Determine the [X, Y] coordinate at the center of the cell enclosing the given text.  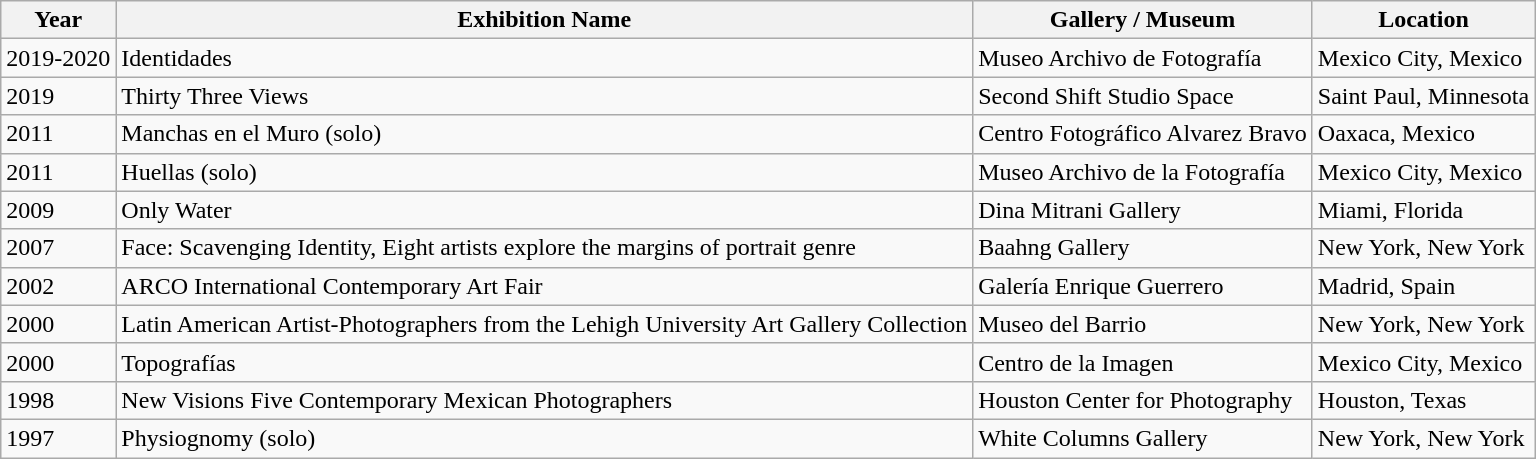
2002 [58, 286]
Museo Archivo de la Fotografía [1143, 172]
ARCO International Contemporary Art Fair [544, 286]
1997 [58, 438]
Thirty Three Views [544, 96]
2009 [58, 210]
Museo Archivo de Fotografía [1143, 58]
Year [58, 20]
Physiognomy (solo) [544, 438]
Only Water [544, 210]
1998 [58, 400]
Face: Scavenging Identity, Eight artists explore the margins of portrait genre [544, 248]
2007 [58, 248]
Miami, Florida [1423, 210]
Second Shift Studio Space [1143, 96]
Houston Center for Photography [1143, 400]
Baahng Gallery [1143, 248]
Location [1423, 20]
Manchas en el Muro (solo) [544, 134]
Houston, Texas [1423, 400]
Centro de la Imagen [1143, 362]
2019 [58, 96]
Identidades [544, 58]
Latin American Artist-Photographers from the Lehigh University Art Gallery Collection [544, 324]
2019-2020 [58, 58]
Topografías [544, 362]
White Columns Gallery [1143, 438]
Centro Fotográfico Alvarez Bravo [1143, 134]
New Visions Five Contemporary Mexican Photographers [544, 400]
Huellas (solo) [544, 172]
Galería Enrique Guerrero [1143, 286]
Gallery / Museum [1143, 20]
Exhibition Name [544, 20]
Oaxaca, Mexico [1423, 134]
Saint Paul, Minnesota [1423, 96]
Museo del Barrio [1143, 324]
Dina Mitrani Gallery [1143, 210]
Madrid, Spain [1423, 286]
